Search for the cell housing the specified text and yield its [x, y] center coordinate. 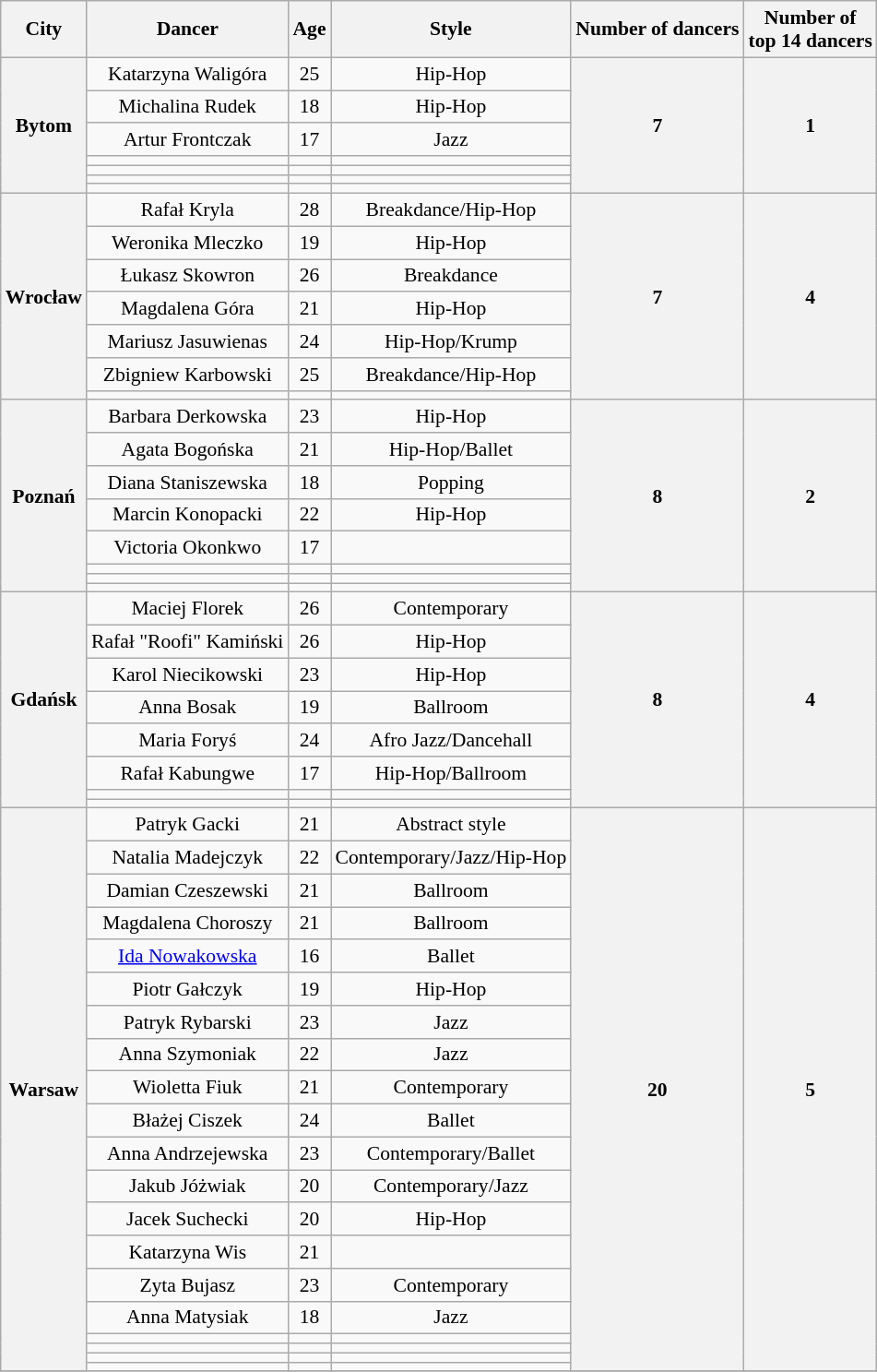
Mariusz Jasuwienas [187, 341]
Błażej Ciszek [187, 1121]
1 [810, 125]
Zbigniew Karbowski [187, 375]
Barbara Derkowska [187, 417]
Style [452, 30]
Marcin Konopacki [187, 515]
5 [810, 1090]
City [44, 30]
28 [309, 210]
Wrocław [44, 297]
Piotr Gałczyk [187, 989]
2 [810, 496]
Katarzyna Wis [187, 1252]
Contemporary/Ballet [452, 1153]
Warsaw [44, 1090]
Dancer [187, 30]
Maciej Florek [187, 609]
Anna Andrzejewska [187, 1153]
Diana Staniszewska [187, 483]
Age [309, 30]
Afro Jazz/Dancehall [452, 741]
Zyta Bujasz [187, 1285]
Patryk Gacki [187, 825]
Rafał Kryla [187, 210]
Bytom [44, 125]
Weronika Mleczko [187, 243]
Poznań [44, 496]
Number oftop 14 dancers [810, 30]
Maria Foryś [187, 741]
Rafał "Roofi" Kamiński [187, 642]
Magdalena Choroszy [187, 924]
Magdalena Góra [187, 309]
Victoria Okonkwo [187, 548]
Hip-Hop/Ballroom [452, 773]
Michalina Rudek [187, 107]
Breakdance [452, 276]
Artur Frontczak [187, 140]
Hip-Hop/Ballet [452, 449]
Jakub Jóżwiak [187, 1187]
Wioletta Fiuk [187, 1088]
Karol Niecikowski [187, 674]
Łukasz Skowron [187, 276]
Agata Bogońska [187, 449]
Katarzyna Waligóra [187, 74]
Gdańsk [44, 700]
Popping [452, 483]
Patryk Rybarski [187, 1022]
Jacek Suchecki [187, 1220]
Hip-Hop/Krump [452, 341]
Ida Nowakowska [187, 957]
Natalia Madejczyk [187, 858]
Anna Szymoniak [187, 1055]
Contemporary/Jazz/Hip-Hop [452, 858]
Damian Czeszewski [187, 890]
Abstract style [452, 825]
Anna Matysiak [187, 1318]
Anna Bosak [187, 708]
16 [309, 957]
Number of dancers [657, 30]
Contemporary/Jazz [452, 1187]
Rafał Kabungwe [187, 773]
